Detect which cell encompasses the target text, then output its [x, y] center coordinate. 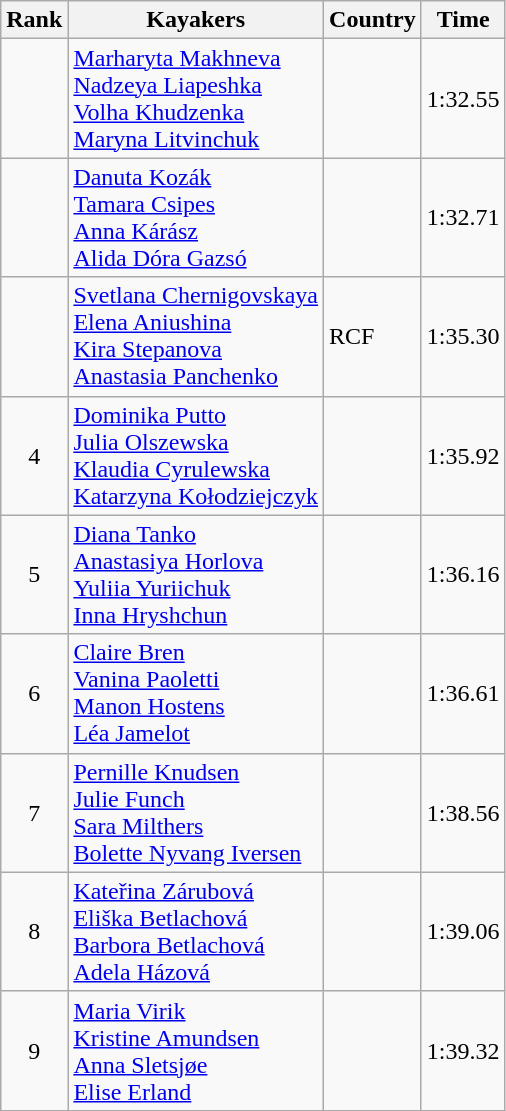
Rank [34, 20]
Kayakers [196, 20]
Svetlana ChernigovskayaElena AniushinaKira StepanovaAnastasia Panchenko [196, 336]
8 [34, 932]
1:32.71 [463, 218]
Dominika PuttoJulia OlszewskaKlaudia CyrulewskaKatarzyna Kołodziejczyk [196, 456]
4 [34, 456]
Time [463, 20]
Claire BrenVanina PaolettiManon HostensLéa Jamelot [196, 694]
1:35.92 [463, 456]
7 [34, 812]
RCF [373, 336]
Marharyta MakhnevaNadzeya LiapeshkaVolha KhudzenkaMaryna Litvinchuk [196, 98]
Country [373, 20]
1:36.61 [463, 694]
9 [34, 1050]
1:36.16 [463, 574]
Maria VirikKristine AmundsenAnna SletsjøeElise Erland [196, 1050]
1:39.06 [463, 932]
Diana TankoAnastasiya HorlovaYuliia YuriichukInna Hryshchun [196, 574]
Pernille KnudsenJulie FunchSara MilthersBolette Nyvang Iversen [196, 812]
1:32.55 [463, 98]
Danuta KozákTamara CsipesAnna KárászAlida Dóra Gazsó [196, 218]
Kateřina ZárubováEliška BetlachováBarbora BetlachováAdela Házová [196, 932]
1:35.30 [463, 336]
1:39.32 [463, 1050]
1:38.56 [463, 812]
5 [34, 574]
6 [34, 694]
